For the text-containing cell, return its midpoint in [x, y] coordinate format. 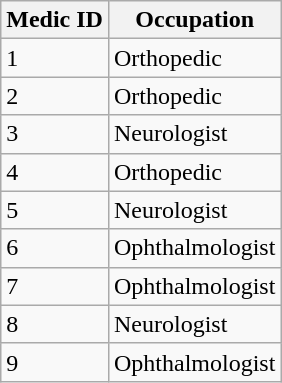
Medic ID [55, 20]
7 [55, 286]
3 [55, 134]
8 [55, 324]
4 [55, 172]
1 [55, 58]
9 [55, 362]
5 [55, 210]
2 [55, 96]
6 [55, 248]
Occupation [194, 20]
